Search for the cell housing the specified text and yield its (X, Y) center coordinate. 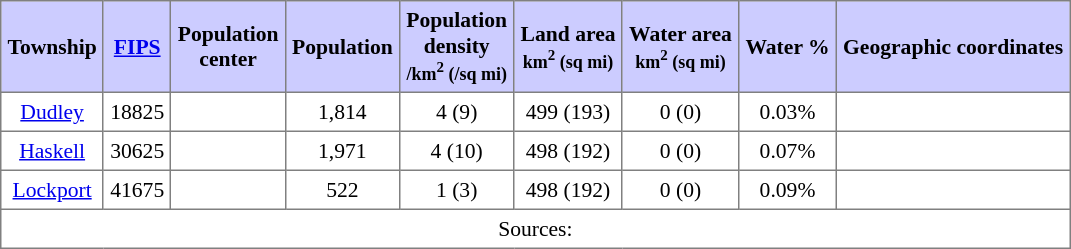
Populationcenter (228, 47)
0.09% (788, 190)
Water % (788, 47)
Lockport (52, 190)
522 (342, 190)
4 (9) (457, 112)
1,814 (342, 112)
Water areakm2 (sq mi) (680, 47)
FIPS (136, 47)
Sources: (536, 228)
Populationdensity/km2 (/sq mi) (457, 47)
0.03% (788, 112)
0.07% (788, 150)
1,971 (342, 150)
Haskell (52, 150)
Geographic coordinates (953, 47)
4 (10) (457, 150)
1 (3) (457, 190)
499 (193) (568, 112)
Population (342, 47)
41675 (136, 190)
Land areakm2 (sq mi) (568, 47)
Dudley (52, 112)
18825 (136, 112)
30625 (136, 150)
Township (52, 47)
